Pinpoint the cell where the given text exists, returning its (x, y) midpoint coordinate. 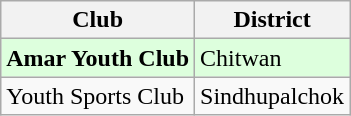
Club (98, 20)
Amar Youth Club (98, 58)
District (272, 20)
Youth Sports Club (98, 96)
Sindhupalchok (272, 96)
Chitwan (272, 58)
